Extract the (x, y) coordinate from the center of the cell holding the provided text.  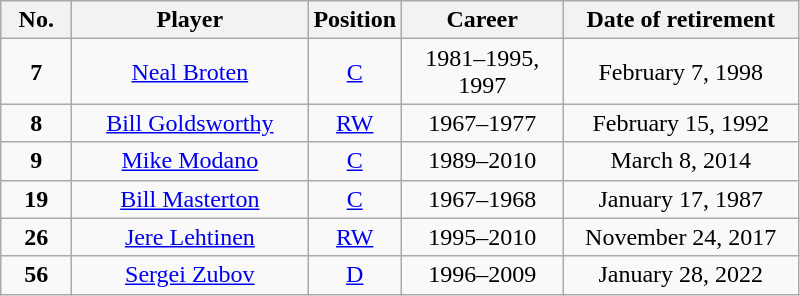
Mike Modano (190, 161)
January 17, 1987 (681, 199)
Jere Lehtinen (190, 237)
Position (355, 20)
1989–2010 (482, 161)
Career (482, 20)
No. (36, 20)
February 15, 1992 (681, 123)
1995–2010 (482, 237)
D (355, 275)
Bill Masterton (190, 199)
March 8, 2014 (681, 161)
November 24, 2017 (681, 237)
9 (36, 161)
Neal Broten (190, 72)
1996–2009 (482, 275)
Bill Goldsworthy (190, 123)
7 (36, 72)
1981–1995, 1997 (482, 72)
8 (36, 123)
February 7, 1998 (681, 72)
26 (36, 237)
Player (190, 20)
56 (36, 275)
January 28, 2022 (681, 275)
Sergei Zubov (190, 275)
19 (36, 199)
1967–1977 (482, 123)
1967–1968 (482, 199)
Date of retirement (681, 20)
